Find where the given text appears and provide that cell's center as (X, Y) coordinate. 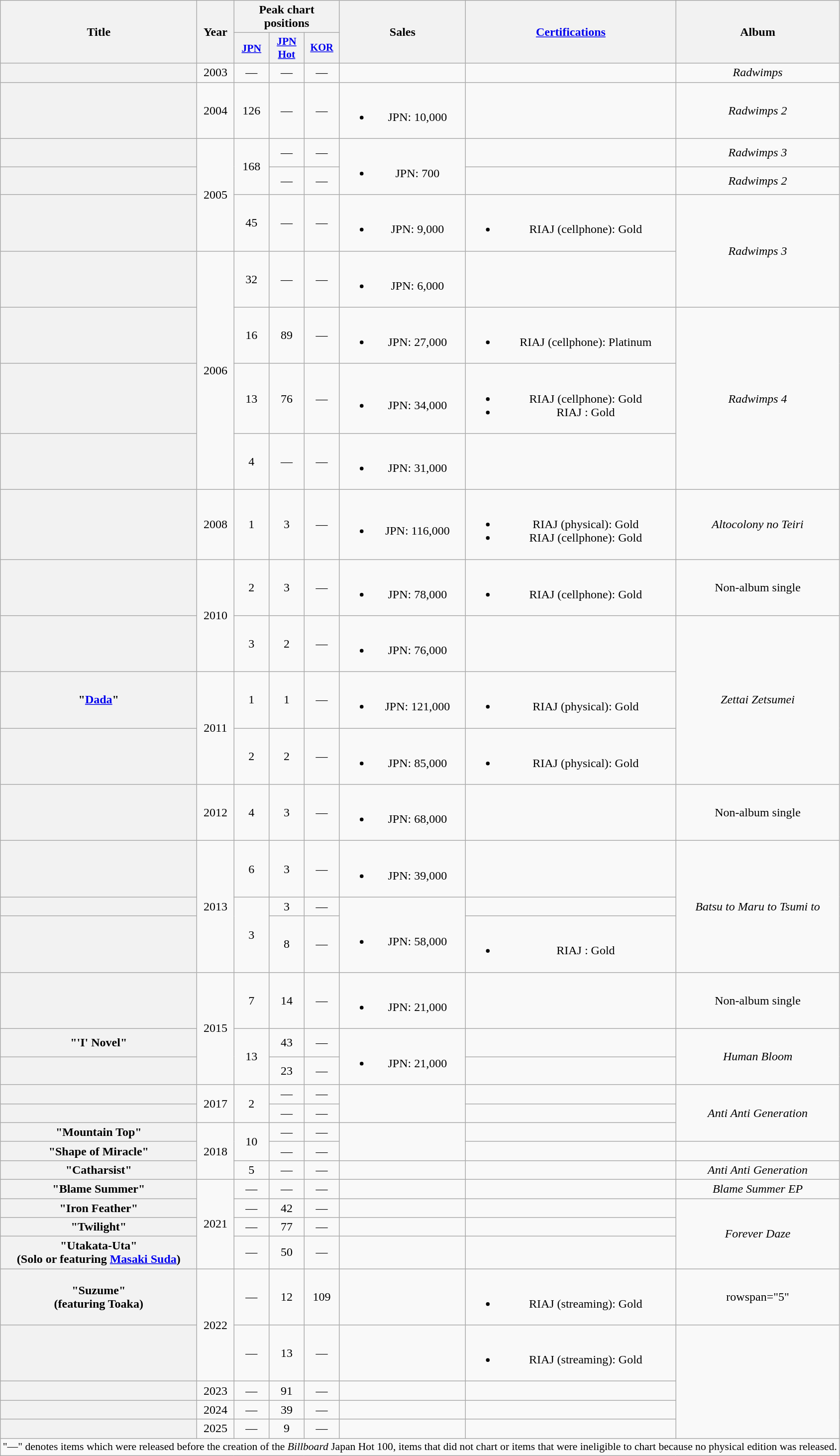
"Suzume"(featuring Toaka) (99, 1297)
Sales (403, 32)
rowspan="5" (757, 1297)
JPN: 58,000 (403, 935)
"Mountain Top" (99, 1132)
89 (287, 336)
2023 (215, 1391)
2004 (215, 111)
126 (252, 111)
"Shape of Miracle" (99, 1151)
JPN: 700 (403, 166)
RIAJ (cellphone): Platinum (571, 336)
Forever Daze (757, 1233)
RIAJ (cellphone): GoldRIAJ : Gold (571, 398)
10 (252, 1141)
39 (287, 1410)
109 (321, 1297)
32 (252, 279)
KOR (321, 48)
2005 (215, 195)
45 (252, 223)
91 (287, 1391)
8 (287, 944)
Radwimps 4 (757, 398)
2025 (215, 1429)
5 (252, 1170)
Batsu to Maru to Tsumi to (757, 906)
14 (287, 1001)
"'I' Novel" (99, 1042)
JPN: 68,000 (403, 812)
"Catharsist" (99, 1170)
2003 (215, 73)
2021 (215, 1224)
2022 (215, 1325)
Zettai Zetsumei (757, 700)
2024 (215, 1410)
JPN: 85,000 (403, 757)
"Utakata-Uta"(Solo or featuring Masaki Suda) (99, 1252)
"Dada" (99, 700)
JPN (252, 48)
2012 (215, 812)
RIAJ : Gold (571, 944)
Radwimps (757, 73)
23 (287, 1071)
JPN Hot (287, 48)
Year (215, 32)
JPN: 78,000 (403, 587)
9 (287, 1429)
"Iron Feather" (99, 1208)
43 (287, 1042)
2018 (215, 1151)
2015 (215, 1028)
77 (287, 1227)
42 (287, 1208)
76 (287, 398)
"Twilight" (99, 1227)
2008 (215, 524)
12 (287, 1297)
Title (99, 32)
7 (252, 1001)
2017 (215, 1104)
JPN: 121,000 (403, 700)
2006 (215, 370)
JPN: 76,000 (403, 644)
JPN: 39,000 (403, 869)
168 (252, 166)
2011 (215, 728)
16 (252, 336)
JPN: 31,000 (403, 461)
50 (287, 1252)
JPN: 10,000 (403, 111)
6 (252, 869)
2010 (215, 616)
2013 (215, 906)
Altocolony no Teiri (757, 524)
"Blame Summer" (99, 1189)
RIAJ (physical): GoldRIAJ (cellphone): Gold (571, 524)
JPN: 9,000 (403, 223)
Peak chart positions (287, 17)
Human Bloom (757, 1056)
JPN: 27,000 (403, 336)
Blame Summer EP (757, 1189)
Album (757, 32)
JPN: 116,000 (403, 524)
JPN: 34,000 (403, 398)
JPN: 6,000 (403, 279)
Certifications (571, 32)
